Return [x, y] of the center of cell containing provided text 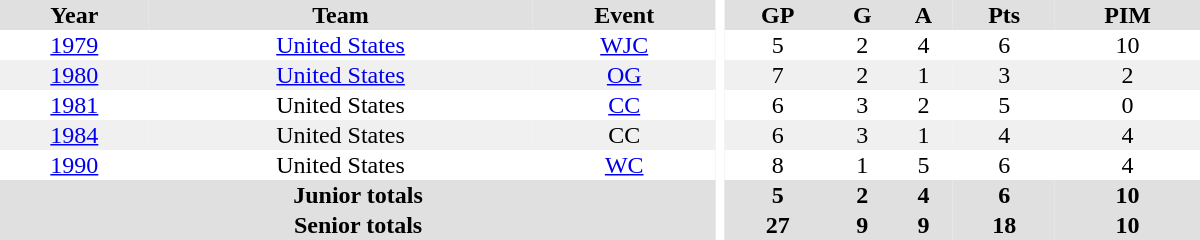
1984 [74, 135]
Junior totals [358, 195]
WJC [624, 45]
Team [341, 15]
GP [778, 15]
Senior totals [358, 225]
1981 [74, 105]
7 [778, 75]
Event [624, 15]
1990 [74, 165]
OG [624, 75]
8 [778, 165]
18 [1004, 225]
27 [778, 225]
Year [74, 15]
G [862, 15]
0 [1128, 105]
PIM [1128, 15]
A [924, 15]
Pts [1004, 15]
1979 [74, 45]
WC [624, 165]
1980 [74, 75]
